From the cell containing the given text, extract its center point as (x, y) coordinate. 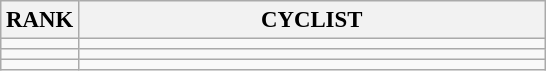
RANK (40, 20)
CYCLIST (312, 20)
